From the cell containing the given text, extract its center point as (X, Y) coordinate. 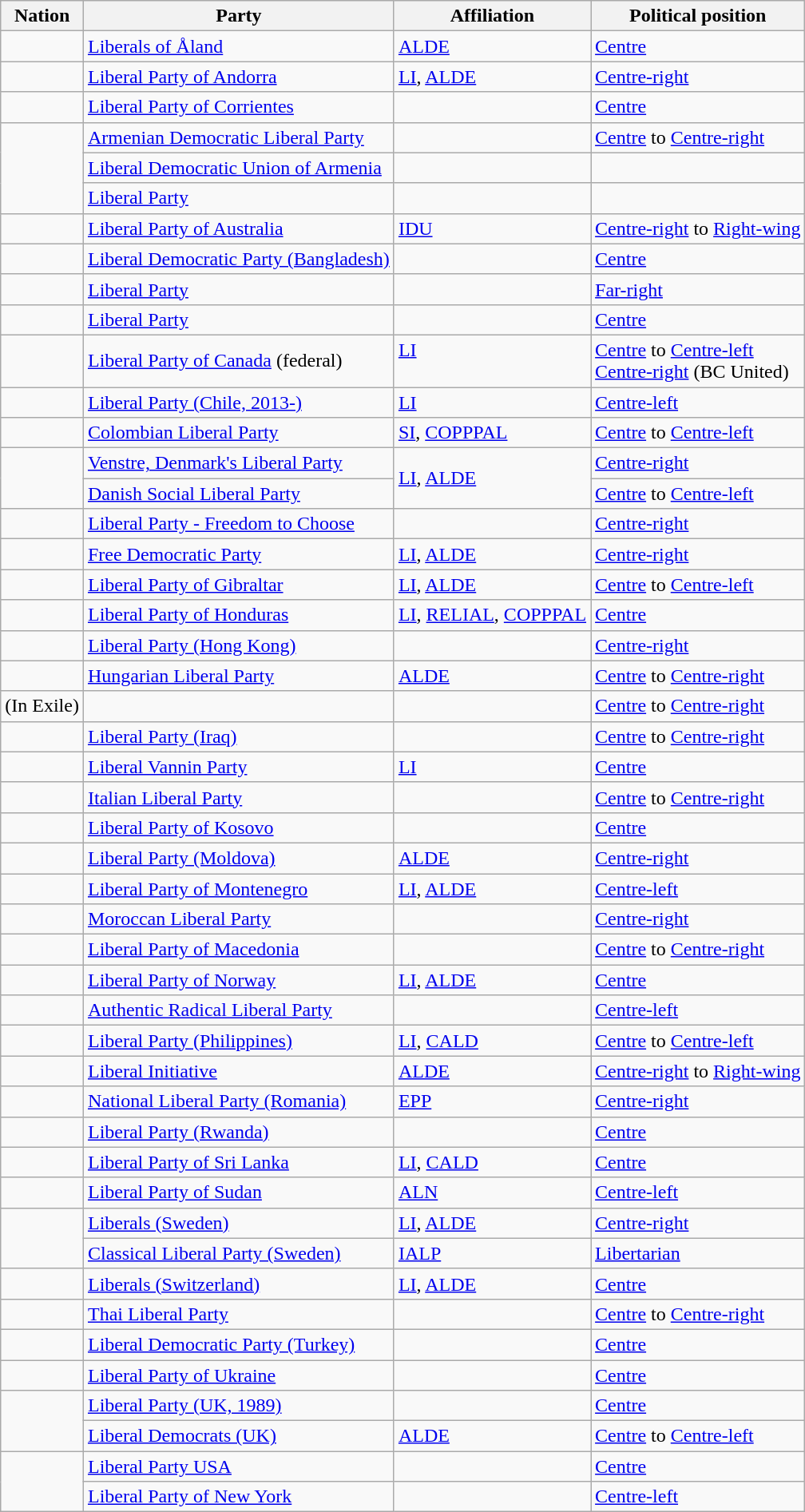
LI, RELIAL, COPPPAL (492, 615)
Liberal Party of Norway (238, 980)
IDU (492, 228)
Party (238, 16)
Danish Social Liberal Party (238, 494)
Nation (42, 16)
Far-right (698, 289)
Liberal Party - Freedom to Choose (238, 524)
(In Exile) (42, 706)
Liberal Party (Rwanda) (238, 1132)
Colombian Liberal Party (238, 433)
Liberal Party (Moldova) (238, 858)
Liberal Party of Canada (federal) (238, 361)
Affiliation (492, 16)
Political position (698, 16)
Classical Liberal Party (Sweden) (238, 1253)
Liberal Party of Sri Lanka (238, 1162)
Liberal Party of Kosovo (238, 827)
Liberal Party (Chile, 2013-) (238, 402)
Liberal Party of Sudan (238, 1193)
Liberal Party of Montenegro (238, 889)
Free Democratic Party (238, 554)
Moroccan Liberal Party (238, 919)
Libertarian (698, 1253)
Liberal Party (Philippines) (238, 1041)
Liberal Democratic Party (Turkey) (238, 1344)
Thai Liberal Party (238, 1314)
Authentic Radical Liberal Party (238, 1010)
Liberal Party of Macedonia (238, 950)
Armenian Democratic Liberal Party (238, 137)
EPP (492, 1101)
Liberal Party of Andorra (238, 77)
Liberal Party of Honduras (238, 615)
Liberals (Switzerland) (238, 1284)
Liberal Party of Gibraltar (238, 585)
Liberal Party (Iraq) (238, 736)
Venstre, Denmark's Liberal Party (238, 463)
Liberal Democratic Union of Armenia (238, 168)
Liberal Party (Hong Kong) (238, 645)
Italian Liberal Party (238, 797)
Liberal Democratic Party (Bangladesh) (238, 259)
Liberal Initiative (238, 1071)
Liberal Vannin Party (238, 767)
Liberals (Sweden) (238, 1223)
Liberal Party (UK, 1989) (238, 1406)
Liberal Party of New York (238, 1497)
Hungarian Liberal Party (238, 676)
IALP (492, 1253)
National Liberal Party (Romania) (238, 1101)
ALN (492, 1193)
SI, COPPPAL (492, 433)
Centre to Centre-leftCentre-right (BC United) (698, 361)
Liberal Democrats (UK) (238, 1436)
Liberal Party of Corrientes (238, 107)
Liberal Party USA (238, 1466)
Liberal Party of Australia (238, 228)
Liberals of Åland (238, 46)
Liberal Party of Ukraine (238, 1375)
